Capture the cell that displays the provided text and extract its (x, y) central coordinate. 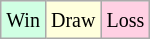
Win (24, 20)
Draw (72, 20)
Loss (126, 20)
